Output the (X, Y) coordinate of the center of the cell containing the given text.  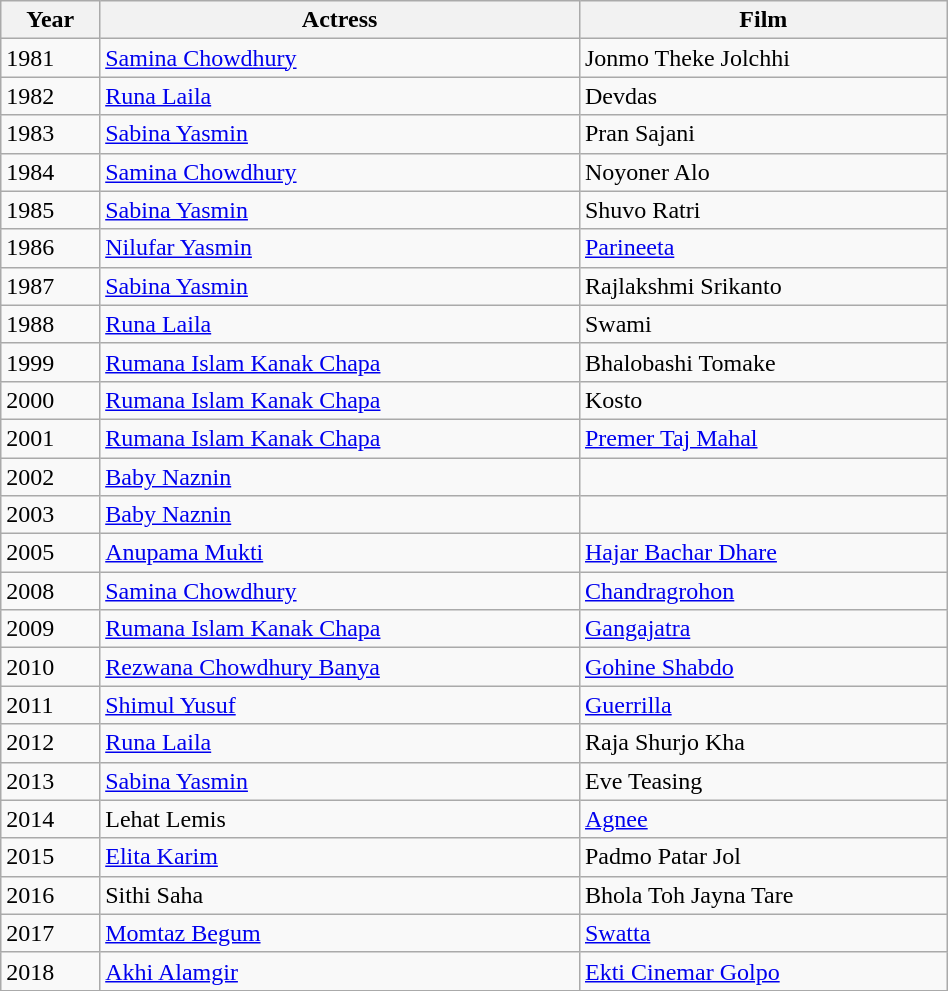
2016 (50, 895)
Parineeta (763, 248)
2012 (50, 743)
2018 (50, 971)
2008 (50, 591)
Lehat Lemis (340, 819)
Sithi Saha (340, 895)
Jonmo Theke Jolchhi (763, 58)
Nilufar Yasmin (340, 248)
Guerrilla (763, 705)
1982 (50, 96)
2002 (50, 477)
2017 (50, 933)
1987 (50, 286)
Shimul Yusuf (340, 705)
Film (763, 20)
Elita Karim (340, 857)
Swami (763, 324)
1986 (50, 248)
Agnee (763, 819)
Bhalobashi Tomake (763, 362)
Year (50, 20)
Chandragrohon (763, 591)
1983 (50, 134)
2014 (50, 819)
Shuvo Ratri (763, 210)
Swatta (763, 933)
Momtaz Begum (340, 933)
Hajar Bachar Dhare (763, 553)
1985 (50, 210)
2015 (50, 857)
2011 (50, 705)
1988 (50, 324)
1984 (50, 172)
2010 (50, 667)
Gangajatra (763, 629)
Kosto (763, 400)
2000 (50, 400)
2009 (50, 629)
Gohine Shabdo (763, 667)
Akhi Alamgir (340, 971)
Raja Shurjo Kha (763, 743)
Bhola Toh Jayna Tare (763, 895)
2001 (50, 438)
Rezwana Chowdhury Banya (340, 667)
Devdas (763, 96)
2003 (50, 515)
Eve Teasing (763, 781)
2005 (50, 553)
1981 (50, 58)
1999 (50, 362)
2013 (50, 781)
Padmo Patar Jol (763, 857)
Actress (340, 20)
Rajlakshmi Srikanto (763, 286)
Pran Sajani (763, 134)
Noyoner Alo (763, 172)
Anupama Mukti (340, 553)
Premer Taj Mahal (763, 438)
Ekti Cinemar Golpo (763, 971)
